From the cell containing the given text, extract its center point as [X, Y] coordinate. 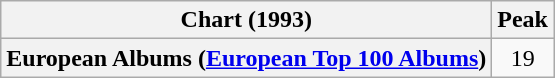
Chart (1993) [246, 20]
19 [523, 58]
Peak [523, 20]
European Albums (European Top 100 Albums) [246, 58]
